Locate the cell with the specified text and output its (x, y) center coordinate. 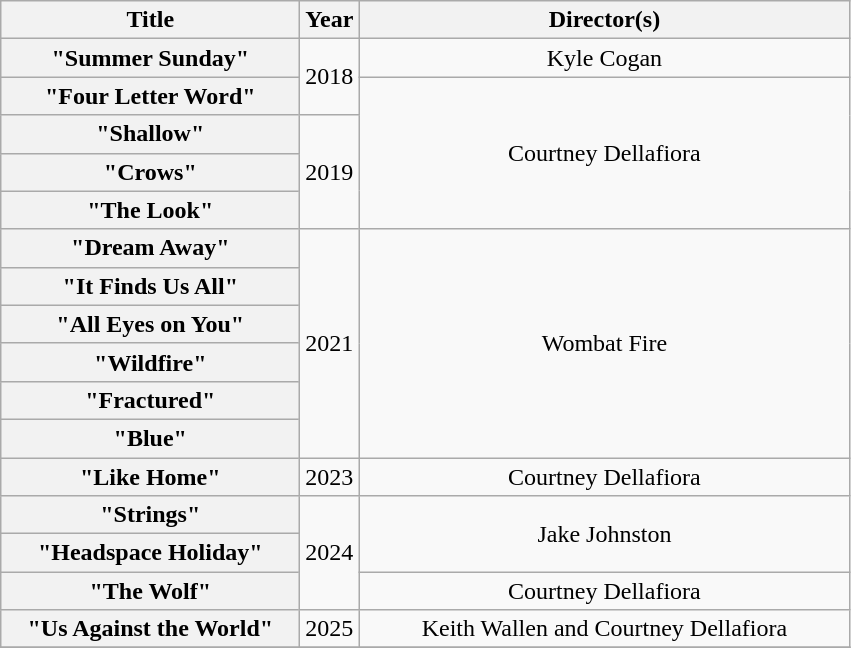
Title (150, 20)
"Crows" (150, 172)
"Summer Sunday" (150, 58)
"Shallow" (150, 134)
"Fractured" (150, 400)
Year (330, 20)
"Four Letter Word" (150, 96)
"Strings" (150, 515)
2024 (330, 553)
2025 (330, 629)
Keith Wallen and Courtney Dellafiora (604, 629)
2021 (330, 343)
Director(s) (604, 20)
Jake Johnston (604, 534)
"Wildfire" (150, 362)
"Us Against the World" (150, 629)
Wombat Fire (604, 343)
"Like Home" (150, 477)
2019 (330, 172)
"Blue" (150, 438)
2023 (330, 477)
Kyle Cogan (604, 58)
"Headspace Holiday" (150, 553)
"Dream Away" (150, 248)
"The Look" (150, 210)
"All Eyes on You" (150, 324)
"It Finds Us All" (150, 286)
"The Wolf" (150, 591)
2018 (330, 77)
